Find where the given text appears and provide that cell's center as [x, y] coordinate. 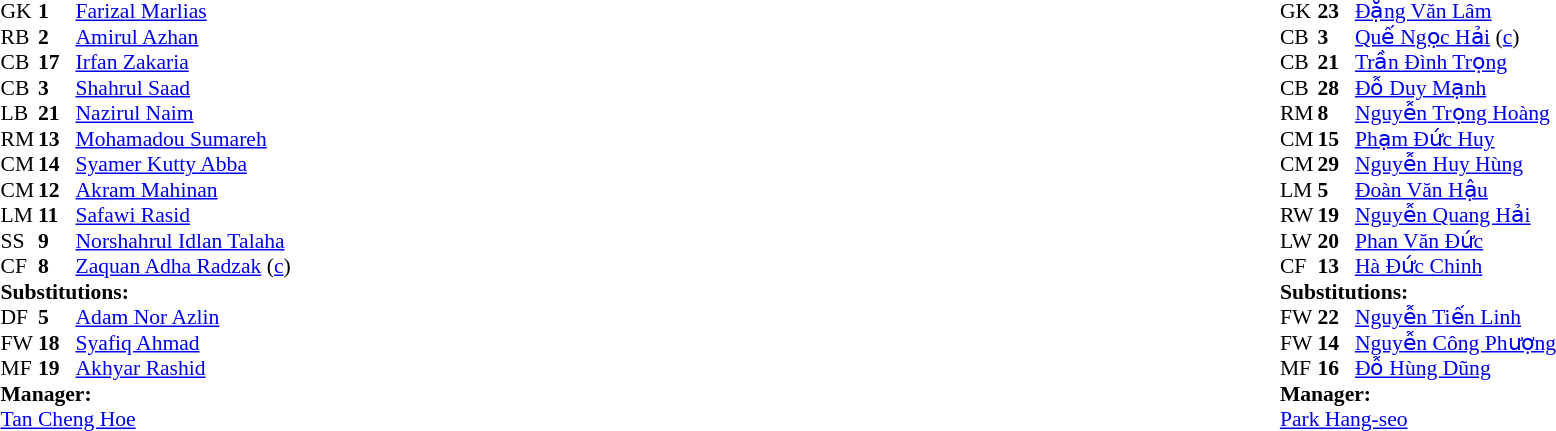
11 [57, 215]
Hà Đức Chinh [1456, 267]
Đỗ Hùng Dũng [1456, 369]
Đoàn Văn Hậu [1456, 190]
RB [19, 37]
Akram Mahinan [184, 190]
29 [1336, 165]
20 [1336, 241]
Nazirul Naim [184, 113]
Đỗ Duy Mạnh [1456, 88]
LB [19, 113]
Nguyễn Trọng Hoàng [1456, 113]
Adam Nor Azlin [184, 317]
Phạm Đức Huy [1456, 139]
Syafiq Ahmad [184, 343]
Nguyễn Huy Hùng [1456, 165]
17 [57, 63]
DF [19, 317]
Shahrul Saad [184, 88]
18 [57, 343]
12 [57, 190]
RW [1299, 215]
Amirul Azhan [184, 37]
Zaquan Adha Radzak (c) [184, 267]
LW [1299, 241]
9 [57, 241]
Trần Đình Trọng [1456, 63]
Mohamadou Sumareh [184, 139]
2 [57, 37]
Irfan Zakaria [184, 63]
SS [19, 241]
Nguyễn Quang Hải [1456, 215]
Nguyễn Công Phượng [1456, 343]
Safawi Rasid [184, 215]
Norshahrul Idlan Talaha [184, 241]
15 [1336, 139]
Nguyễn Tiến Linh [1456, 317]
Quế Ngọc Hải (c) [1456, 37]
16 [1336, 369]
Syamer Kutty Abba [184, 165]
Akhyar Rashid [184, 369]
22 [1336, 317]
Phan Văn Đức [1456, 241]
28 [1336, 88]
